Return the (X, Y) coordinate for the center point of the cell that contains the specified text.  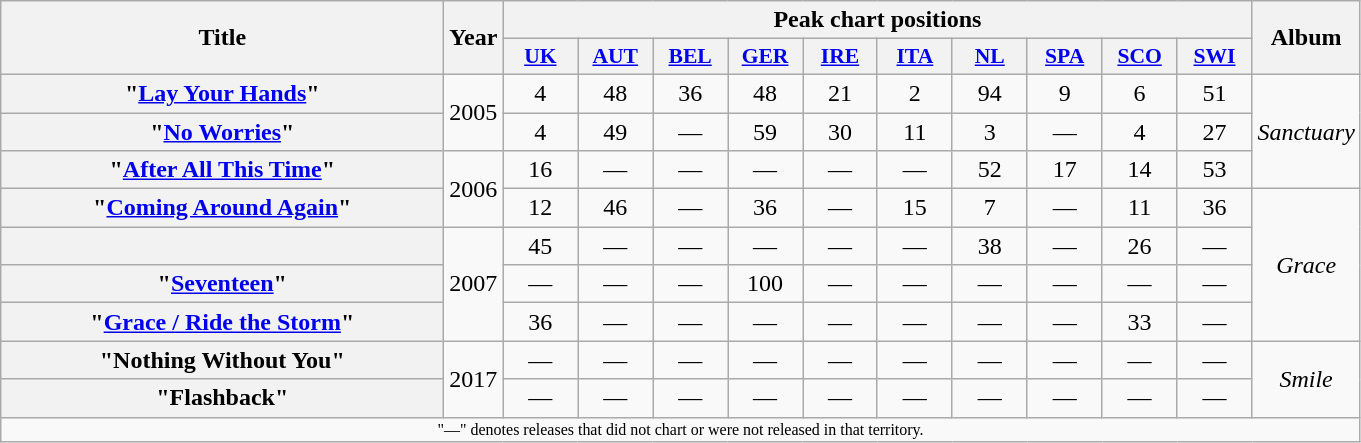
46 (616, 208)
3 (990, 131)
7 (990, 208)
Album (1306, 38)
33 (1140, 322)
12 (540, 208)
9 (1064, 93)
59 (766, 131)
SWI (1214, 57)
15 (914, 208)
94 (990, 93)
"Seventeen" (222, 284)
49 (616, 131)
"Coming Around Again" (222, 208)
2 (914, 93)
26 (1140, 246)
Year (474, 38)
Grace (1306, 265)
2017 (474, 379)
"Grace / Ride the Storm" (222, 322)
Smile (1306, 379)
21 (840, 93)
UK (540, 57)
IRE (840, 57)
"Nothing Without You" (222, 360)
AUT (616, 57)
100 (766, 284)
"—" denotes releases that did not chart or were not released in that territory. (681, 429)
"After All This Time" (222, 170)
14 (1140, 170)
2007 (474, 284)
27 (1214, 131)
ITA (914, 57)
SCO (1140, 57)
SPA (1064, 57)
17 (1064, 170)
Peak chart positions (878, 20)
53 (1214, 170)
"Lay Your Hands" (222, 93)
NL (990, 57)
52 (990, 170)
45 (540, 246)
"Flashback" (222, 398)
6 (1140, 93)
30 (840, 131)
GER (766, 57)
16 (540, 170)
Title (222, 38)
51 (1214, 93)
2005 (474, 112)
Sanctuary (1306, 131)
"No Worries" (222, 131)
38 (990, 246)
2006 (474, 189)
BEL (690, 57)
